Locate the cell with the specified text and output its (x, y) center coordinate. 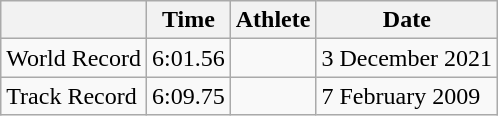
Track Record (74, 96)
3 December 2021 (407, 58)
Athlete (273, 20)
6:01.56 (189, 58)
6:09.75 (189, 96)
7 February 2009 (407, 96)
Time (189, 20)
World Record (74, 58)
Date (407, 20)
